Find where the given text appears and provide that cell's center as [x, y] coordinate. 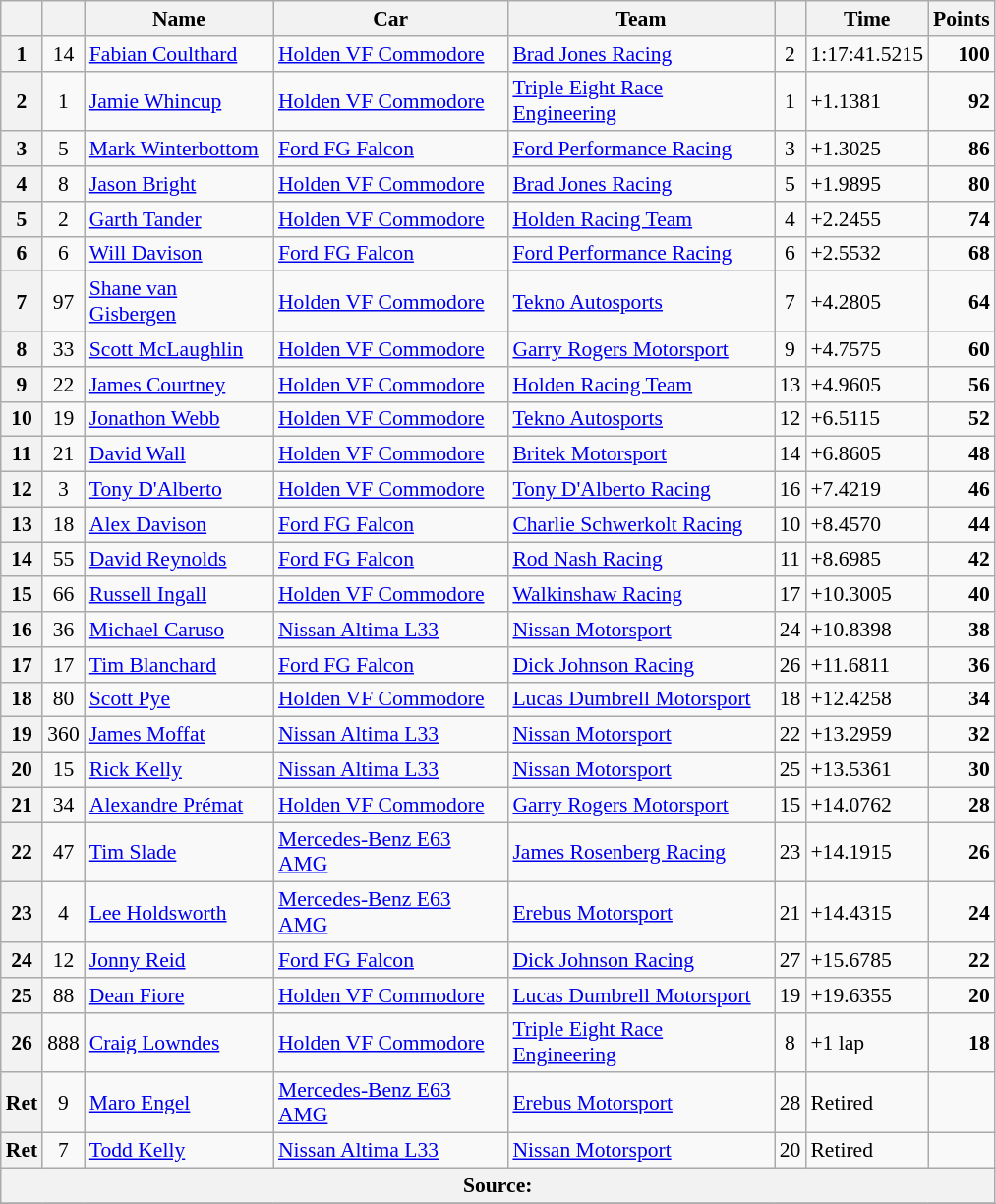
Tim Slade [179, 852]
Jason Bright [179, 184]
100 [962, 54]
+13.5361 [867, 770]
Charlie Schwerkolt Racing [641, 524]
+8.4570 [867, 524]
Tim Blanchard [179, 665]
46 [962, 490]
Tony D'Alberto [179, 490]
Russell Ingall [179, 595]
Points [962, 19]
+10.3005 [867, 595]
Will Davison [179, 254]
James Moffat [179, 735]
Alex Davison [179, 524]
55 [63, 560]
Mark Winterbottom [179, 150]
66 [63, 595]
+4.9605 [867, 385]
Garth Tander [179, 219]
30 [962, 770]
40 [962, 595]
Jamie Whincup [179, 100]
Alexandre Prémat [179, 805]
64 [962, 301]
Rod Nash Racing [641, 560]
97 [63, 301]
+1 lap [867, 1043]
Shane van Gisbergen [179, 301]
Source: [498, 1185]
James Rosenberg Racing [641, 852]
Time [867, 19]
Dean Fiore [179, 995]
+1.1381 [867, 100]
Jonathon Webb [179, 419]
+14.0762 [867, 805]
+4.2805 [867, 301]
86 [962, 150]
+6.5115 [867, 419]
+4.7575 [867, 349]
Name [179, 19]
Scott Pye [179, 699]
42 [962, 560]
Jonny Reid [179, 960]
33 [63, 349]
+2.2455 [867, 219]
Fabian Coulthard [179, 54]
60 [962, 349]
+6.8605 [867, 454]
+14.1915 [867, 852]
+14.4315 [867, 913]
+1.9895 [867, 184]
James Courtney [179, 385]
+10.8398 [867, 630]
Tony D'Alberto Racing [641, 490]
+8.6985 [867, 560]
Michael Caruso [179, 630]
Car [390, 19]
888 [63, 1043]
1:17:41.5215 [867, 54]
David Reynolds [179, 560]
Rick Kelly [179, 770]
68 [962, 254]
+2.5532 [867, 254]
+13.2959 [867, 735]
74 [962, 219]
47 [63, 852]
+19.6355 [867, 995]
27 [791, 960]
Team [641, 19]
David Wall [179, 454]
56 [962, 385]
360 [63, 735]
Craig Lowndes [179, 1043]
+11.6811 [867, 665]
Lee Holdsworth [179, 913]
52 [962, 419]
44 [962, 524]
+7.4219 [867, 490]
+15.6785 [867, 960]
+12.4258 [867, 699]
Walkinshaw Racing [641, 595]
Maro Engel [179, 1104]
+1.3025 [867, 150]
92 [962, 100]
32 [962, 735]
Todd Kelly [179, 1151]
38 [962, 630]
Scott McLaughlin [179, 349]
88 [63, 995]
48 [962, 454]
Britek Motorsport [641, 454]
